Identify which cell holds the provided text, then report its (X, Y) central coordinate. 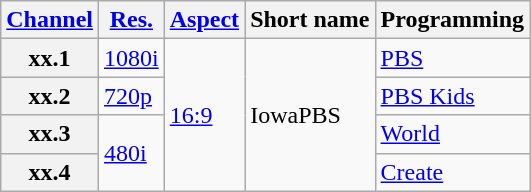
720p (132, 96)
World (452, 134)
Channel (50, 20)
Aspect (204, 20)
xx.3 (50, 134)
PBS (452, 58)
xx.2 (50, 96)
PBS Kids (452, 96)
Short name (310, 20)
Res. (132, 20)
xx.1 (50, 58)
16:9 (204, 115)
Create (452, 172)
IowaPBS (310, 115)
Programming (452, 20)
1080i (132, 58)
xx.4 (50, 172)
480i (132, 153)
